Search for the cell housing the specified text and yield its [x, y] center coordinate. 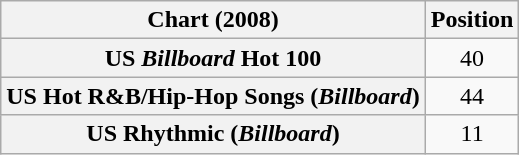
US Rhythmic (Billboard) [213, 134]
Position [472, 20]
US Billboard Hot 100 [213, 58]
40 [472, 58]
11 [472, 134]
44 [472, 96]
Chart (2008) [213, 20]
US Hot R&B/Hip-Hop Songs (Billboard) [213, 96]
